Determine the [X, Y] coordinate at the center of the cell enclosing the given text.  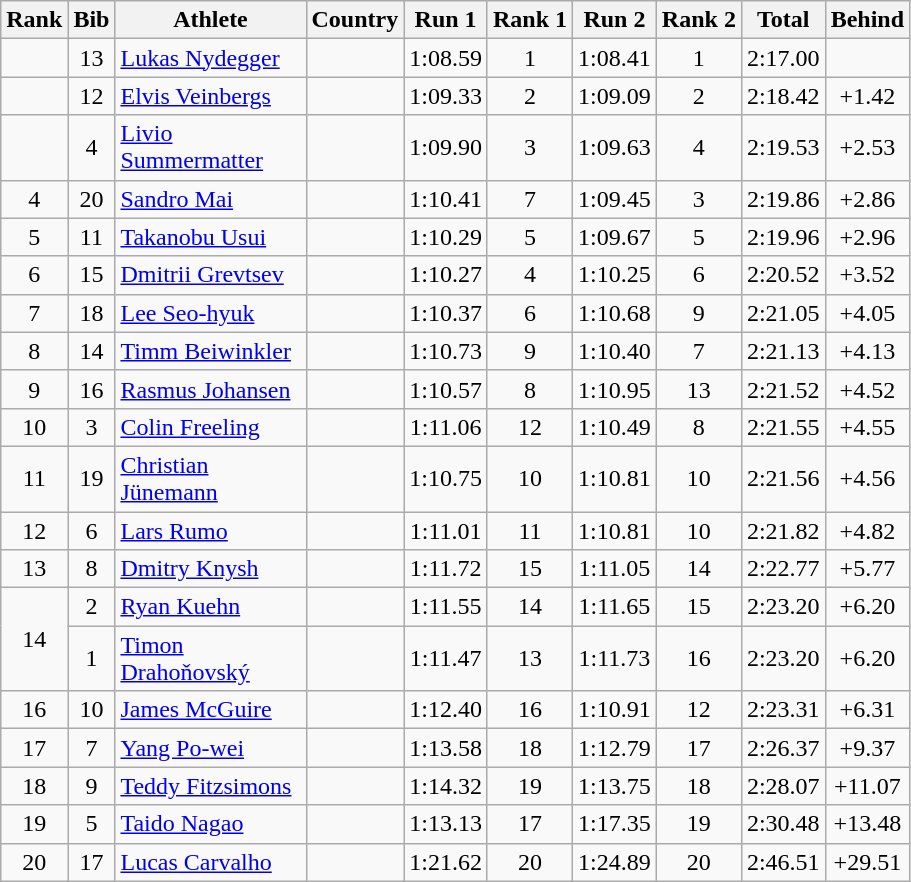
Run 2 [615, 20]
1:10.95 [615, 389]
Lars Rumo [210, 531]
1:12.40 [446, 710]
2:23.31 [783, 710]
Rank [34, 20]
Run 1 [446, 20]
Rank 1 [530, 20]
Timon Drahoňovský [210, 658]
1:10.37 [446, 313]
Timm Beiwinkler [210, 351]
1:09.45 [615, 199]
Ryan Kuehn [210, 607]
2:21.52 [783, 389]
2:26.37 [783, 748]
Colin Freeling [210, 427]
Sandro Mai [210, 199]
+2.96 [867, 237]
2:21.56 [783, 478]
+4.56 [867, 478]
1:14.32 [446, 786]
2:21.13 [783, 351]
Dmitrii Grevtsev [210, 275]
Elvis Veinbergs [210, 96]
Livio Summermatter [210, 148]
1:10.27 [446, 275]
2:19.53 [783, 148]
1:09.33 [446, 96]
2:30.48 [783, 824]
Athlete [210, 20]
+2.53 [867, 148]
2:21.82 [783, 531]
1:10.25 [615, 275]
2:22.77 [783, 569]
1:09.09 [615, 96]
Takanobu Usui [210, 237]
+4.13 [867, 351]
+4.52 [867, 389]
1:10.73 [446, 351]
Country [355, 20]
1:08.41 [615, 58]
1:11.72 [446, 569]
1:10.49 [615, 427]
1:13.75 [615, 786]
Dmitry Knysh [210, 569]
Yang Po-wei [210, 748]
1:08.59 [446, 58]
1:11.01 [446, 531]
1:11.06 [446, 427]
1:13.13 [446, 824]
1:17.35 [615, 824]
+5.77 [867, 569]
Taido Nagao [210, 824]
+11.07 [867, 786]
1:13.58 [446, 748]
Behind [867, 20]
1:11.73 [615, 658]
1:11.65 [615, 607]
2:20.52 [783, 275]
+2.86 [867, 199]
1:21.62 [446, 862]
+4.05 [867, 313]
1:09.67 [615, 237]
1:11.47 [446, 658]
Total [783, 20]
1:09.63 [615, 148]
Rasmus Johansen [210, 389]
1:10.40 [615, 351]
+9.37 [867, 748]
2:19.96 [783, 237]
+29.51 [867, 862]
1:09.90 [446, 148]
+3.52 [867, 275]
James McGuire [210, 710]
1:10.29 [446, 237]
1:24.89 [615, 862]
2:17.00 [783, 58]
Bib [92, 20]
2:18.42 [783, 96]
1:11.55 [446, 607]
2:46.51 [783, 862]
+6.31 [867, 710]
+1.42 [867, 96]
2:19.86 [783, 199]
Rank 2 [698, 20]
2:28.07 [783, 786]
1:11.05 [615, 569]
Christian Jünemann [210, 478]
1:10.91 [615, 710]
2:21.55 [783, 427]
1:10.57 [446, 389]
1:12.79 [615, 748]
+4.82 [867, 531]
Teddy Fitzsimons [210, 786]
Lee Seo-hyuk [210, 313]
+4.55 [867, 427]
1:10.68 [615, 313]
Lukas Nydegger [210, 58]
1:10.75 [446, 478]
2:21.05 [783, 313]
Lucas Carvalho [210, 862]
1:10.41 [446, 199]
+13.48 [867, 824]
